From the cell containing the given text, extract its center point as (X, Y) coordinate. 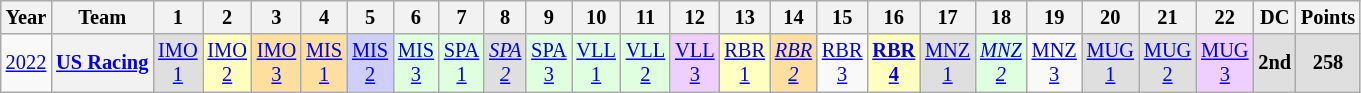
2 (226, 17)
SPA1 (462, 63)
Team (102, 17)
16 (894, 17)
Points (1328, 17)
3 (276, 17)
19 (1054, 17)
5 (370, 17)
15 (842, 17)
6 (416, 17)
10 (596, 17)
14 (794, 17)
MNZ2 (1001, 63)
MNZ3 (1054, 63)
DC (1274, 17)
8 (505, 17)
22 (1224, 17)
20 (1110, 17)
MIS2 (370, 63)
IMO1 (178, 63)
21 (1168, 17)
MUG3 (1224, 63)
US Racing (102, 63)
VLL2 (646, 63)
MUG1 (1110, 63)
RBR3 (842, 63)
SPA3 (548, 63)
7 (462, 17)
MUG2 (1168, 63)
9 (548, 17)
SPA2 (505, 63)
4 (324, 17)
VLL1 (596, 63)
Year (26, 17)
RBR2 (794, 63)
IMO2 (226, 63)
12 (694, 17)
2nd (1274, 63)
258 (1328, 63)
11 (646, 17)
MNZ1 (948, 63)
2022 (26, 63)
18 (1001, 17)
RBR1 (744, 63)
13 (744, 17)
IMO3 (276, 63)
1 (178, 17)
RBR4 (894, 63)
MIS3 (416, 63)
VLL3 (694, 63)
MIS1 (324, 63)
17 (948, 17)
